Find where the given text appears and provide that cell's center as (X, Y) coordinate. 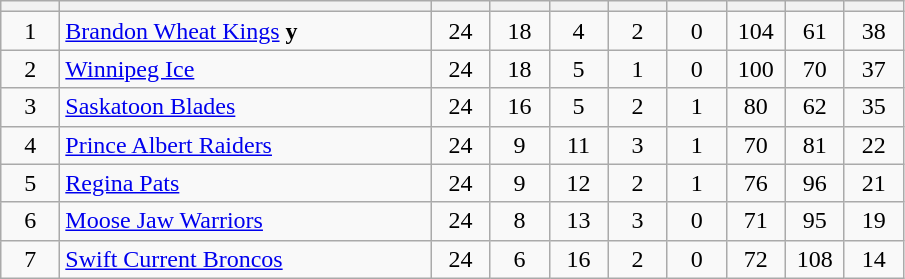
71 (756, 221)
Moose Jaw Warriors (246, 221)
13 (578, 221)
14 (874, 259)
Swift Current Broncos (246, 259)
22 (874, 145)
Prince Albert Raiders (246, 145)
80 (756, 107)
100 (756, 69)
21 (874, 183)
37 (874, 69)
104 (756, 31)
72 (756, 259)
12 (578, 183)
8 (520, 221)
61 (814, 31)
35 (874, 107)
19 (874, 221)
76 (756, 183)
62 (814, 107)
96 (814, 183)
11 (578, 145)
7 (30, 259)
Regina Pats (246, 183)
Winnipeg Ice (246, 69)
Saskatoon Blades (246, 107)
81 (814, 145)
95 (814, 221)
Brandon Wheat Kings y (246, 31)
108 (814, 259)
38 (874, 31)
